Capture the cell that displays the provided text and extract its (x, y) central coordinate. 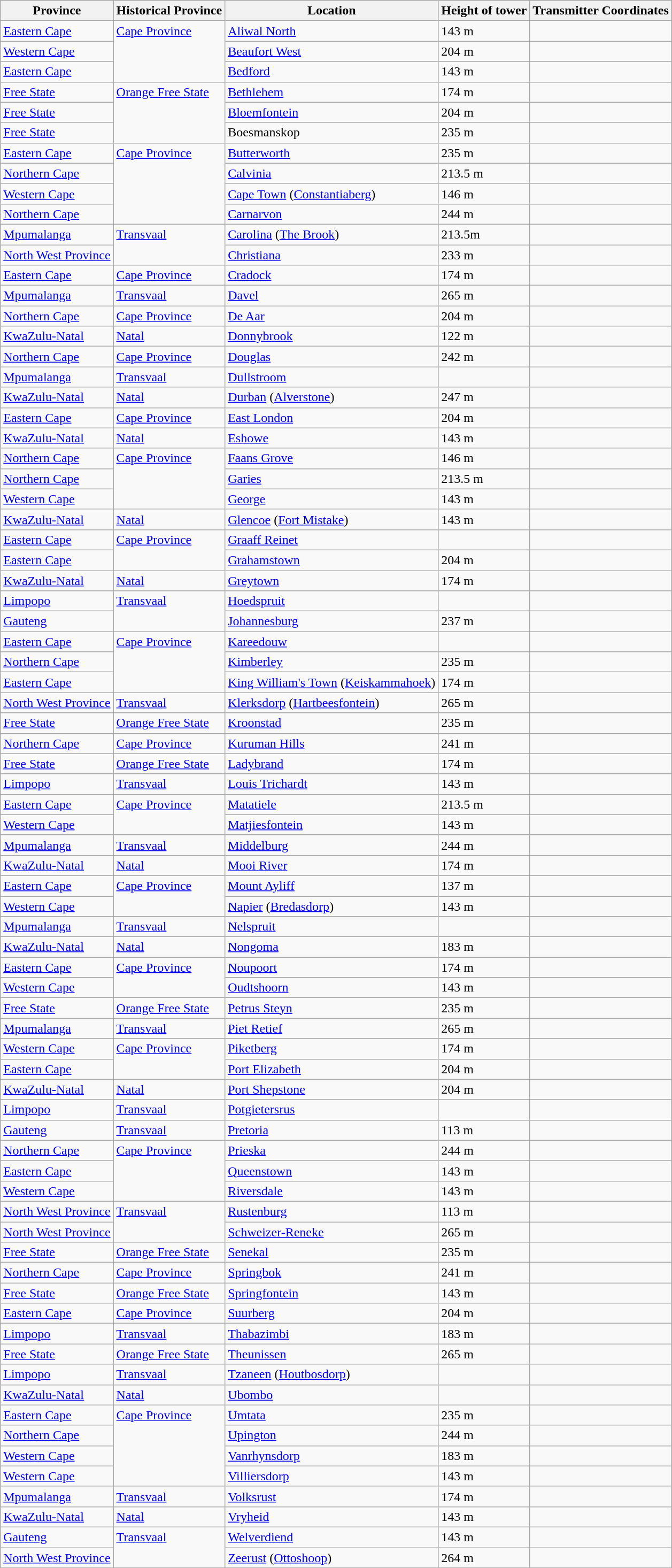
Port Elizabeth (331, 1069)
Thabazimbi (331, 1334)
Province (57, 11)
Middelburg (331, 845)
Villiersdorp (331, 1476)
Vanrhynsdorp (331, 1456)
Kimberley (331, 662)
De Aar (331, 316)
Graaff Reinet (331, 540)
Queenstown (331, 1171)
213.5m (484, 234)
Historical Province (169, 11)
233 m (484, 255)
Port Shepstone (331, 1089)
Vryheid (331, 1517)
Kuruman Hills (331, 743)
Aliwal North (331, 31)
Suurberg (331, 1313)
Calvinia (331, 173)
Petrus Steyn (331, 1008)
Faans Grove (331, 458)
Zeerust (Ottoshoop) (331, 1558)
Oudtshoorn (331, 988)
Riversdale (331, 1191)
Grahamstown (331, 560)
Eshowe (331, 438)
King William's Town (Keiskammahoek) (331, 682)
Beaufort West (331, 51)
Louis Trichardt (331, 784)
Theunissen (331, 1354)
Potgietersrus (331, 1110)
Boesmanskop (331, 133)
Tzaneen (Houtbosdorp) (331, 1374)
Hoedspruit (331, 601)
Schweizer-Reneke (331, 1232)
Umtata (331, 1415)
247 m (484, 397)
Upington (331, 1435)
242 m (484, 357)
Senekal (331, 1252)
Ladybrand (331, 764)
137 m (484, 886)
Donnybrook (331, 336)
Kareedouw (331, 642)
East London (331, 418)
Springbok (331, 1273)
Bloemfontein (331, 112)
Durban (Alverstone) (331, 397)
Napier (Bredasdorp) (331, 906)
Carolina (The Brook) (331, 234)
Piketberg (331, 1049)
Bethlehem (331, 92)
Nongoma (331, 947)
Prieska (331, 1150)
Welverdiend (331, 1537)
Johannesburg (331, 621)
Mount Ayliff (331, 886)
Height of tower (484, 11)
Springfontein (331, 1293)
Davel (331, 296)
Christiana (331, 255)
Mooi River (331, 865)
Nelspruit (331, 927)
Piet Retief (331, 1028)
Dullstroom (331, 377)
Carnarvon (331, 214)
Rustenburg (331, 1211)
Glencoe (Fort Mistake) (331, 519)
Douglas (331, 357)
264 m (484, 1558)
Volksrust (331, 1496)
Transmitter Coordinates (601, 11)
122 m (484, 336)
237 m (484, 621)
Klerksdorp (Hartbeesfontein) (331, 703)
Pretoria (331, 1130)
Greytown (331, 580)
Cradock (331, 275)
George (331, 499)
Garies (331, 479)
Kroonstad (331, 723)
Matatiele (331, 804)
Noupoort (331, 967)
Matjiesfontein (331, 825)
Location (331, 11)
Butterworth (331, 153)
Bedford (331, 72)
Cape Town (Constantiaberg) (331, 194)
Ubombo (331, 1395)
